Detect which cell encompasses the target text, then output its (X, Y) center coordinate. 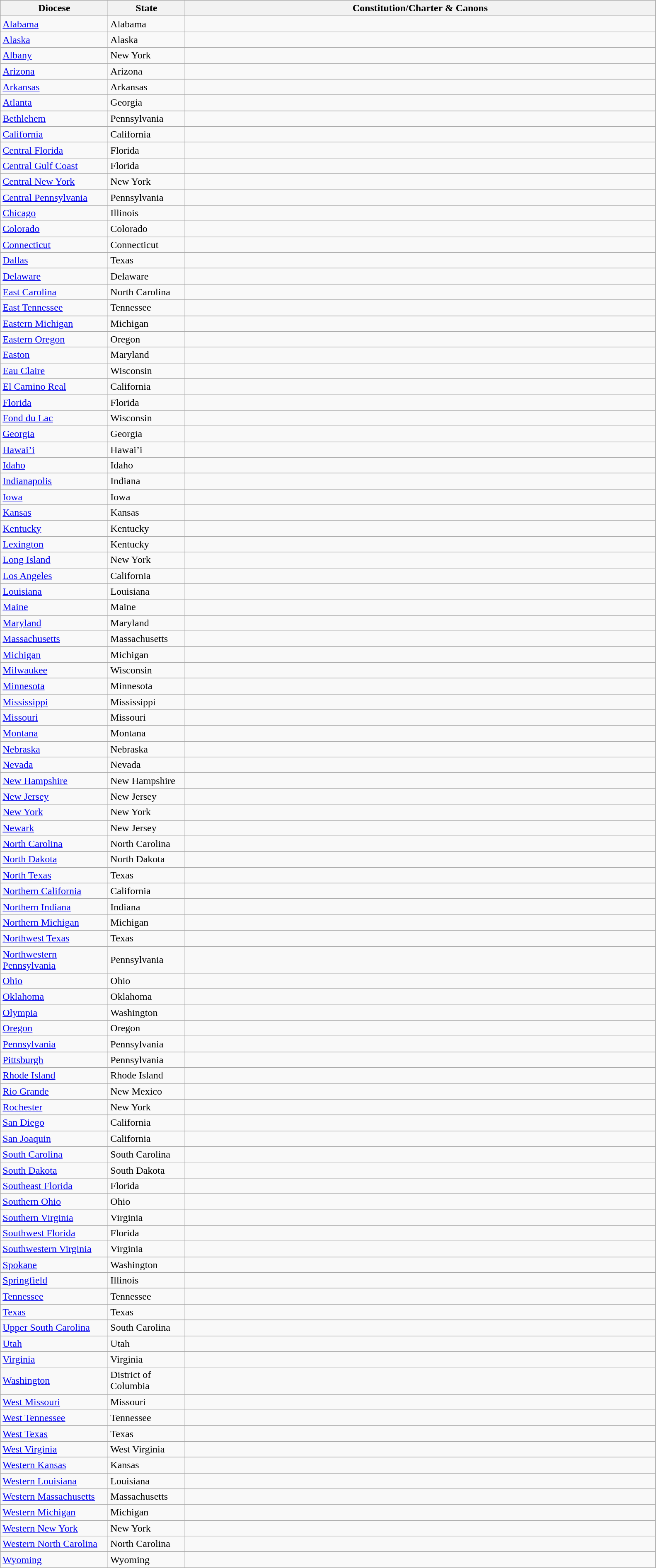
Easton (54, 355)
Spokane (54, 1265)
East Carolina (54, 292)
Central New York (54, 181)
Milwaukee (54, 670)
Northwest Texas (54, 938)
Northern Michigan (54, 922)
Southeast Florida (54, 1186)
District of Columbia (147, 1381)
Olympia (54, 1013)
Northwestern Pennsylvania (54, 959)
Upper South Carolina (54, 1328)
Rio Grande (54, 1091)
Springfield (54, 1281)
Rochester (54, 1107)
Southwestern Virginia (54, 1249)
Albany (54, 55)
Dallas (54, 261)
Western New York (54, 1528)
Indianapolis (54, 481)
North Texas (54, 875)
Eastern Oregon (54, 339)
Central Gulf Coast (54, 166)
Northern California (54, 891)
Western North Carolina (54, 1544)
Fond du Lac (54, 418)
El Camino Real (54, 386)
Western Kansas (54, 1465)
Western Massachusetts (54, 1497)
Constitution/Charter & Canons (420, 8)
Lexington (54, 544)
Northern Indiana (54, 907)
Pittsburgh (54, 1060)
Southern Ohio (54, 1201)
West Texas (54, 1433)
Southern Virginia (54, 1217)
Central Pennsylvania (54, 198)
Eau Claire (54, 371)
Los Angeles (54, 576)
San Joaquin (54, 1139)
Chicago (54, 213)
Newark (54, 828)
Eastern Michigan (54, 323)
West Tennessee (54, 1418)
Southwest Florida (54, 1233)
Central Florida (54, 150)
East Tennessee (54, 308)
Atlanta (54, 103)
Bethlehem (54, 118)
Long Island (54, 560)
Western Michigan (54, 1513)
San Diego (54, 1123)
Diocese (54, 8)
New Mexico (147, 1091)
Western Louisiana (54, 1481)
West Missouri (54, 1402)
State (147, 8)
